Identify which cell holds the provided text, then report its (x, y) central coordinate. 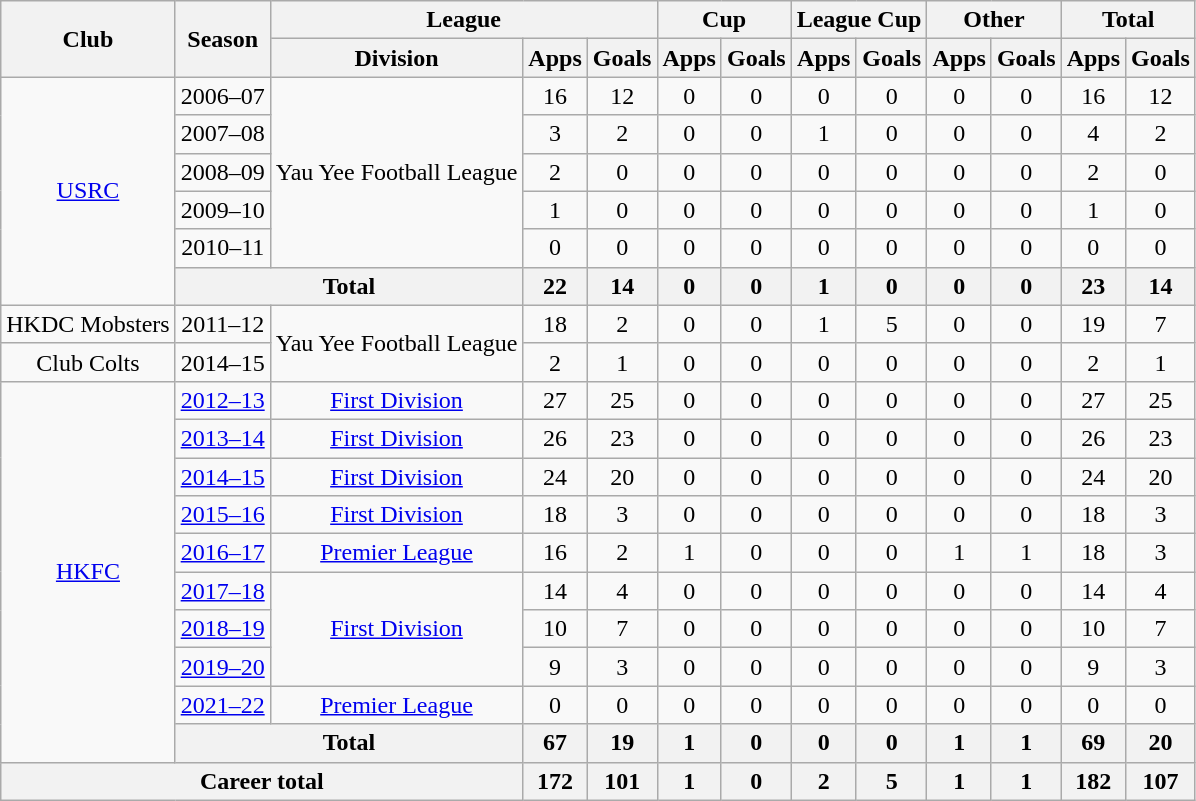
69 (1093, 743)
172 (555, 781)
2018–19 (222, 629)
2015–16 (222, 515)
2007–08 (222, 134)
2010–11 (222, 248)
107 (1161, 781)
2012–13 (222, 400)
2006–07 (222, 96)
2011–12 (222, 324)
2008–09 (222, 172)
HKFC (88, 572)
Division (396, 58)
2013–14 (222, 438)
2009–10 (222, 210)
League (464, 20)
League Cup (859, 20)
2021–22 (222, 705)
2016–17 (222, 553)
182 (1093, 781)
HKDC Mobsters (88, 324)
Club (88, 39)
101 (622, 781)
Season (222, 39)
USRC (88, 191)
Cup (724, 20)
2017–18 (222, 591)
Club Colts (88, 362)
Career total (262, 781)
22 (555, 286)
Other (994, 20)
67 (555, 743)
2019–20 (222, 667)
